Provide the (x, y) coordinate of the cell's center where the given text is located.  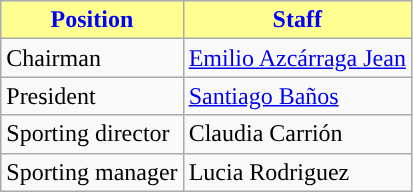
Chairman (92, 58)
Santiago Baños (297, 96)
President (92, 96)
Sporting director (92, 134)
Lucia Rodriguez (297, 172)
Sporting manager (92, 172)
Claudia Carrión (297, 134)
Emilio Azcárraga Jean (297, 58)
Position (92, 20)
Staff (297, 20)
